Return the [x, y] coordinate for the center point of the cell that contains the specified text.  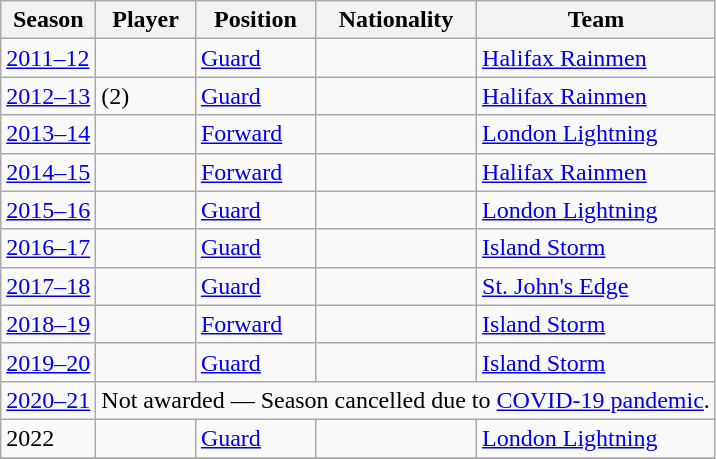
Position [255, 20]
2022 [48, 438]
2020–21 [48, 400]
2012–13 [48, 96]
2013–14 [48, 134]
Not awarded — Season cancelled due to COVID-19 pandemic. [406, 400]
Season [48, 20]
2015–16 [48, 210]
Nationality [396, 20]
St. John's Edge [596, 286]
(2) [146, 96]
2017–18 [48, 286]
2016–17 [48, 248]
2019–20 [48, 362]
2018–19 [48, 324]
2014–15 [48, 172]
2011–12 [48, 58]
Team [596, 20]
Player [146, 20]
